Pinpoint the cell where the given text exists, returning its [x, y] midpoint coordinate. 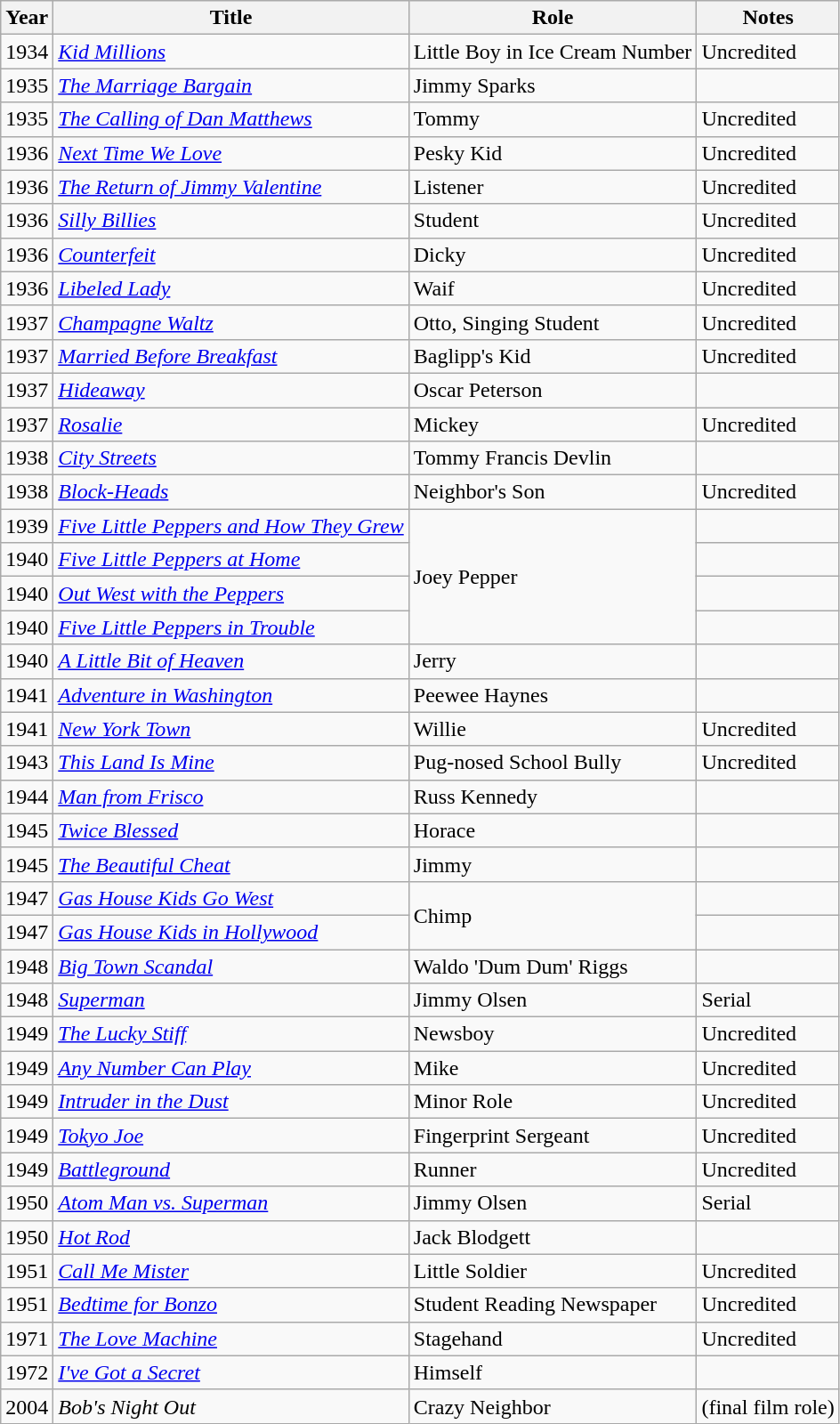
Listener [553, 187]
Pesky Kid [553, 153]
Mike [553, 1068]
Five Little Peppers at Home [231, 560]
Counterfeit [231, 255]
Notes [768, 18]
Joey Pepper [553, 577]
Tokyo Joe [231, 1136]
1944 [27, 797]
Jerry [553, 661]
1934 [27, 52]
Tommy Francis Devlin [553, 458]
Bedtime for Bonzo [231, 1305]
Himself [553, 1372]
Adventure in Washington [231, 695]
Any Number Can Play [231, 1068]
Out West with the Peppers [231, 594]
City Streets [231, 458]
1971 [27, 1339]
Runner [553, 1169]
Mickey [553, 425]
The Love Machine [231, 1339]
Dicky [553, 255]
Year [27, 18]
Jimmy Sparks [553, 85]
Twice Blessed [231, 830]
The Beautiful Cheat [231, 864]
Chimp [553, 915]
Bob's Night Out [231, 1406]
Libeled Lady [231, 288]
Jack Blodgett [553, 1237]
Waldo 'Dum Dum' Riggs [553, 966]
Oscar Peterson [553, 390]
A Little Bit of Heaven [231, 661]
Married Before Breakfast [231, 356]
Fingerprint Sergeant [553, 1136]
New York Town [231, 729]
Horace [553, 830]
Peewee Haynes [553, 695]
2004 [27, 1406]
Crazy Neighbor [553, 1406]
Little Boy in Ice Cream Number [553, 52]
Waif [553, 288]
Rosalie [231, 425]
Pug-nosed School Bully [553, 763]
Russ Kennedy [553, 797]
Jimmy [553, 864]
Five Little Peppers in Trouble [231, 627]
Stagehand [553, 1339]
Silly Billies [231, 221]
Atom Man vs. Superman [231, 1203]
The Marriage Bargain [231, 85]
Baglipp's Kid [553, 356]
Kid Millions [231, 52]
Neighbor's Son [553, 492]
I've Got a Secret [231, 1372]
(final film role) [768, 1406]
The Lucky Stiff [231, 1034]
Little Soldier [553, 1271]
Big Town Scandal [231, 966]
Minor Role [553, 1102]
Five Little Peppers and How They Grew [231, 526]
The Return of Jimmy Valentine [231, 187]
Newsboy [553, 1034]
Title [231, 18]
Next Time We Love [231, 153]
Student [553, 221]
Hot Rod [231, 1237]
Intruder in the Dust [231, 1102]
1972 [27, 1372]
Gas House Kids Go West [231, 898]
Student Reading Newspaper [553, 1305]
Role [553, 18]
Willie [553, 729]
Battleground [231, 1169]
The Calling of Dan Matthews [231, 119]
This Land Is Mine [231, 763]
Superman [231, 1000]
Otto, Singing Student [553, 322]
1939 [27, 526]
Call Me Mister [231, 1271]
Tommy [553, 119]
Champagne Waltz [231, 322]
1943 [27, 763]
Man from Frisco [231, 797]
Block-Heads [231, 492]
Hideaway [231, 390]
Gas House Kids in Hollywood [231, 932]
